Detect which cell encompasses the target text, then output its (x, y) center coordinate. 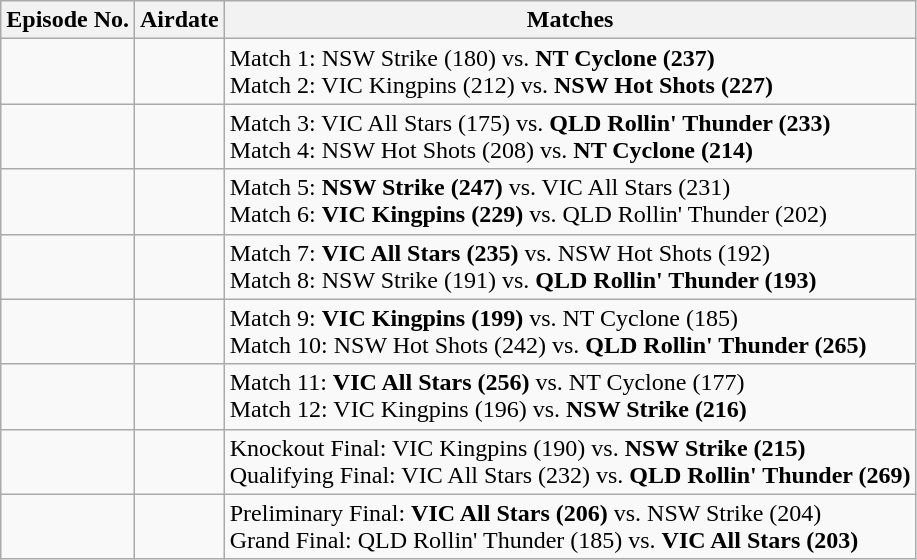
Airdate (180, 20)
Match 1: NSW Strike (180) vs. NT Cyclone (237) Match 2: VIC Kingpins (212) vs. NSW Hot Shots (227) (570, 72)
Match 5: NSW Strike (247) vs. VIC All Stars (231) Match 6: VIC Kingpins (229) vs. QLD Rollin' Thunder (202) (570, 202)
Preliminary Final: VIC All Stars (206) vs. NSW Strike (204) Grand Final: QLD Rollin' Thunder (185) vs. VIC All Stars (203) (570, 526)
Match 11: VIC All Stars (256) vs. NT Cyclone (177) Match 12: VIC Kingpins (196) vs. NSW Strike (216) (570, 396)
Matches (570, 20)
Match 3: VIC All Stars (175) vs. QLD Rollin' Thunder (233) Match 4: NSW Hot Shots (208) vs. NT Cyclone (214) (570, 136)
Episode No. (68, 20)
Match 9: VIC Kingpins (199) vs. NT Cyclone (185) Match 10: NSW Hot Shots (242) vs. QLD Rollin' Thunder (265) (570, 332)
Knockout Final: VIC Kingpins (190) vs. NSW Strike (215) Qualifying Final: VIC All Stars (232) vs. QLD Rollin' Thunder (269) (570, 462)
Match 7: VIC All Stars (235) vs. NSW Hot Shots (192) Match 8: NSW Strike (191) vs. QLD Rollin' Thunder (193) (570, 266)
